Find where the given text appears and provide that cell's center as (x, y) coordinate. 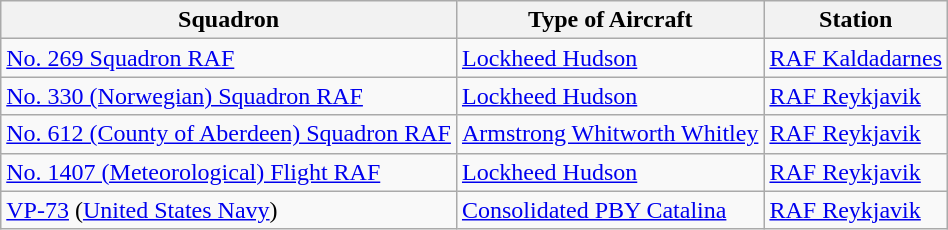
RAF Kaldadarnes (856, 58)
Station (856, 20)
No. 612 (County of Aberdeen) Squadron RAF (229, 134)
Squadron (229, 20)
Armstrong Whitworth Whitley (610, 134)
No. 330 (Norwegian) Squadron RAF (229, 96)
VP-73 (United States Navy) (229, 210)
Consolidated PBY Catalina (610, 210)
Type of Aircraft (610, 20)
No. 269 Squadron RAF (229, 58)
No. 1407 (Meteorological) Flight RAF (229, 172)
